For the text-containing cell, return its midpoint in (x, y) coordinate format. 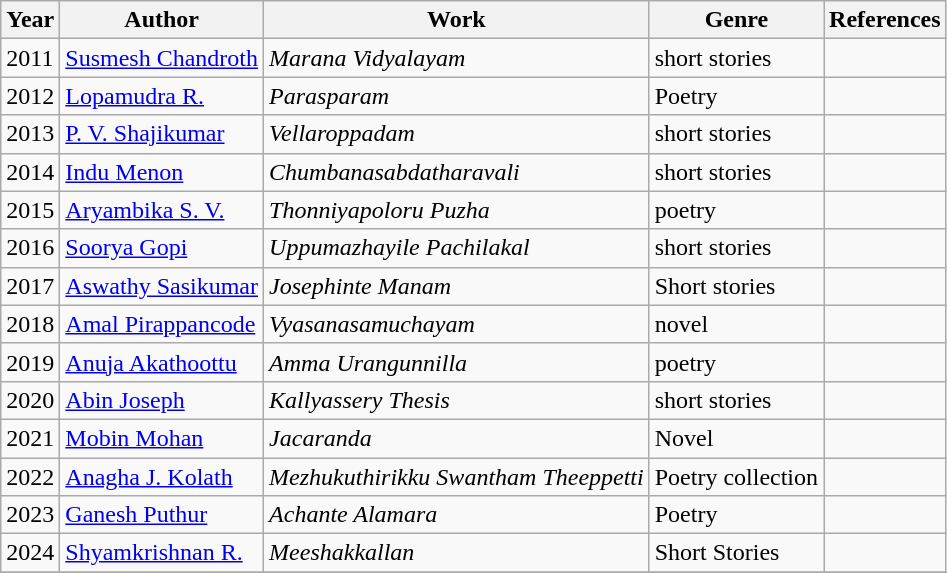
Susmesh Chandroth (162, 58)
Josephinte Manam (457, 286)
Lopamudra R. (162, 96)
P. V. Shajikumar (162, 134)
2017 (30, 286)
Shyamkrishnan R. (162, 553)
Genre (736, 20)
Anuja Akathoottu (162, 362)
2022 (30, 477)
Short Stories (736, 553)
2021 (30, 438)
Marana Vidyalayam (457, 58)
novel (736, 324)
Indu Menon (162, 172)
2024 (30, 553)
Anagha J. Kolath (162, 477)
Mezhukuthirikku Swantham Theeppetti (457, 477)
Kallyassery Thesis (457, 400)
2012 (30, 96)
2019 (30, 362)
2016 (30, 248)
2015 (30, 210)
Year (30, 20)
Uppumazhayile Pachilakal (457, 248)
Work (457, 20)
Novel (736, 438)
Vellaroppadam (457, 134)
2023 (30, 515)
Soorya Gopi (162, 248)
Amal Pirappancode (162, 324)
References (886, 20)
Author (162, 20)
Aswathy Sasikumar (162, 286)
2013 (30, 134)
Mobin Mohan (162, 438)
Ganesh Puthur (162, 515)
Jacaranda (457, 438)
Vyasanasamuchayam (457, 324)
Poetry collection (736, 477)
Thonniyapoloru Puzha (457, 210)
Achante Alamara (457, 515)
2020 (30, 400)
Aryambika S. V. (162, 210)
Parasparam (457, 96)
Short stories (736, 286)
2014 (30, 172)
Amma Urangunnilla (457, 362)
2018 (30, 324)
Chumbanasabdatharavali (457, 172)
Meeshakkallan (457, 553)
Abin Joseph (162, 400)
2011 (30, 58)
